Pinpoint the cell where the given text exists, returning its (x, y) midpoint coordinate. 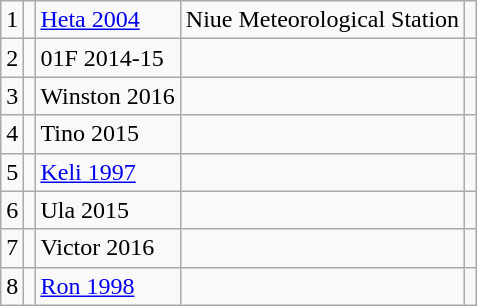
Heta 2004 (108, 20)
Winston 2016 (108, 96)
2 (12, 58)
6 (12, 210)
Niue Meteorological Station (322, 20)
1 (12, 20)
Keli 1997 (108, 172)
Tino 2015 (108, 134)
7 (12, 248)
01F 2014-15 (108, 58)
Victor 2016 (108, 248)
3 (12, 96)
4 (12, 134)
Ula 2015 (108, 210)
5 (12, 172)
Ron 1998 (108, 286)
8 (12, 286)
